Determine the (x, y) coordinate at the center of the cell enclosing the given text.  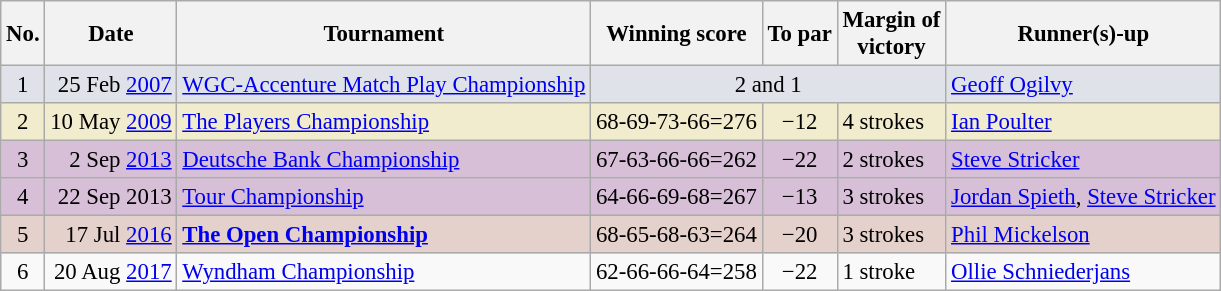
Winning score (677, 34)
Tournament (384, 34)
4 strokes (892, 122)
Tour Championship (384, 197)
Date (111, 34)
1 (23, 85)
4 (23, 197)
2 Sep 2013 (111, 160)
2 strokes (892, 160)
−20 (800, 235)
68-65-68-63=264 (677, 235)
Steve Stricker (1084, 160)
The Players Championship (384, 122)
Margin ofvictory (892, 34)
To par (800, 34)
Jordan Spieth, Steve Stricker (1084, 197)
−12 (800, 122)
2 (23, 122)
The Open Championship (384, 235)
22 Sep 2013 (111, 197)
2 and 1 (768, 85)
Ian Poulter (1084, 122)
67-63-66-66=262 (677, 160)
10 May 2009 (111, 122)
Runner(s)-up (1084, 34)
Phil Mickelson (1084, 235)
Geoff Ogilvy (1084, 85)
68-69-73-66=276 (677, 122)
No. (23, 34)
−13 (800, 197)
17 Jul 2016 (111, 235)
25 Feb 2007 (111, 85)
−22 (800, 160)
Deutsche Bank Championship (384, 160)
64-66-69-68=267 (677, 197)
3 (23, 160)
WGC-Accenture Match Play Championship (384, 85)
5 (23, 235)
